Return (x, y) of the center of cell containing provided text 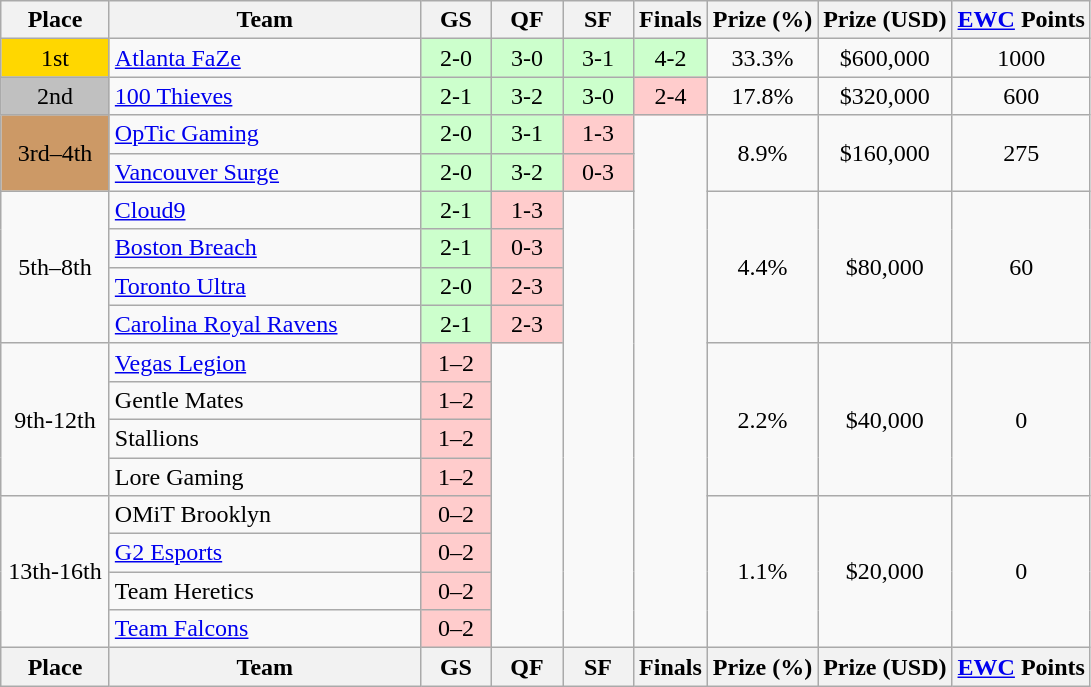
17.8% (762, 96)
4-2 (671, 58)
Team Falcons (264, 629)
1.1% (762, 572)
Toronto Ultra (264, 286)
13th-16th (56, 572)
Team Heretics (264, 591)
OpTic Gaming (264, 134)
1000 (1021, 58)
Stallions (264, 438)
2nd (56, 96)
2-4 (671, 96)
2.2% (762, 419)
Vancouver Surge (264, 172)
275 (1021, 153)
Gentle Mates (264, 400)
$80,000 (885, 267)
33.3% (762, 58)
9th-12th (56, 419)
100 Thieves (264, 96)
Carolina Royal Ravens (264, 324)
Boston Breach (264, 248)
5th–8th (56, 267)
$600,000 (885, 58)
$320,000 (885, 96)
$40,000 (885, 419)
Atlanta FaZe (264, 58)
3rd–4th (56, 153)
4.4% (762, 267)
1st (56, 58)
G2 Esports (264, 553)
$160,000 (885, 153)
8.9% (762, 153)
Vegas Legion (264, 362)
$20,000 (885, 572)
60 (1021, 267)
Cloud9 (264, 210)
600 (1021, 96)
OMiT Brooklyn (264, 515)
Lore Gaming (264, 477)
